Identify which cell holds the provided text, then report its (x, y) central coordinate. 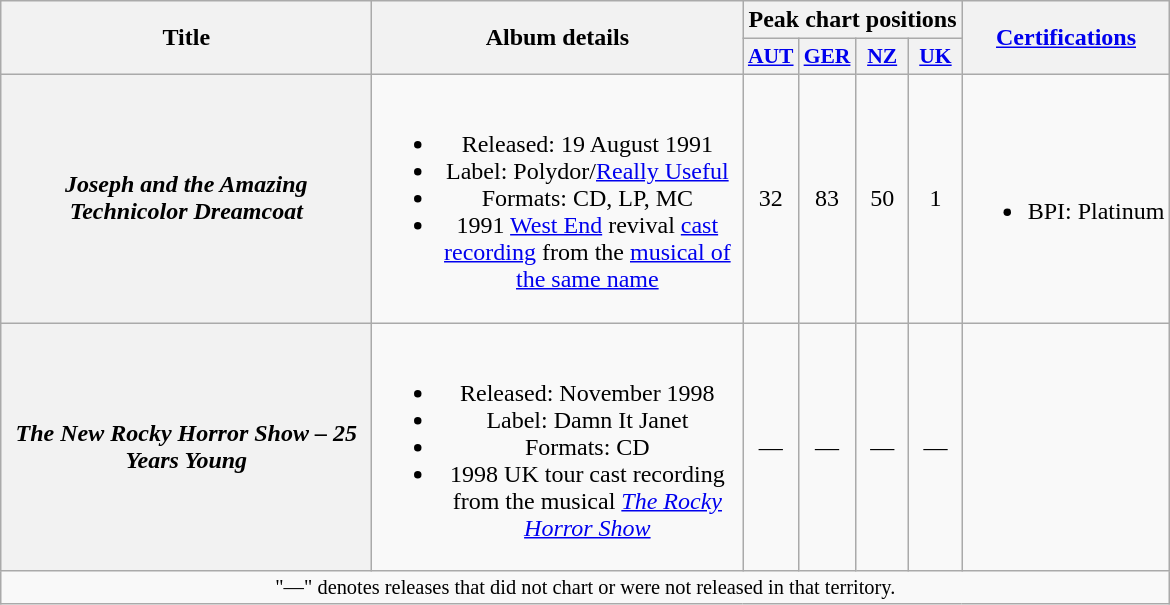
Certifications (1066, 38)
Peak chart positions (852, 20)
Released: 19 August 1991Label: Polydor/Really UsefulFormats: CD, LP, MC1991 West End revival cast recording from the musical of the same name (558, 198)
1 (936, 198)
UK (936, 57)
32 (771, 198)
50 (882, 198)
"—" denotes releases that did not chart or were not released in that territory. (586, 588)
BPI: Platinum (1066, 198)
Released: November 1998Label: Damn It JanetFormats: CD1998 UK tour cast recording from the musical The Rocky Horror Show (558, 446)
NZ (882, 57)
AUT (771, 57)
GER (828, 57)
Album details (558, 38)
The New Rocky Horror Show – 25 Years Young (186, 446)
Title (186, 38)
83 (828, 198)
Joseph and the Amazing Technicolor Dreamcoat (186, 198)
